Extract the [x, y] coordinate from the center of the cell holding the provided text.  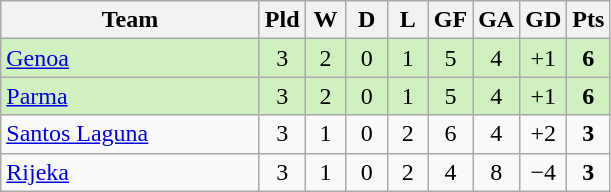
Pts [588, 20]
D [366, 20]
GA [496, 20]
+2 [544, 134]
GF [450, 20]
GD [544, 20]
Team [130, 20]
Parma [130, 96]
−4 [544, 172]
Genoa [130, 58]
Pld [282, 20]
W [326, 20]
L [408, 20]
Rijeka [130, 172]
Santos Laguna [130, 134]
8 [496, 172]
